Extract the (x, y) coordinate from the center of the cell holding the provided text.  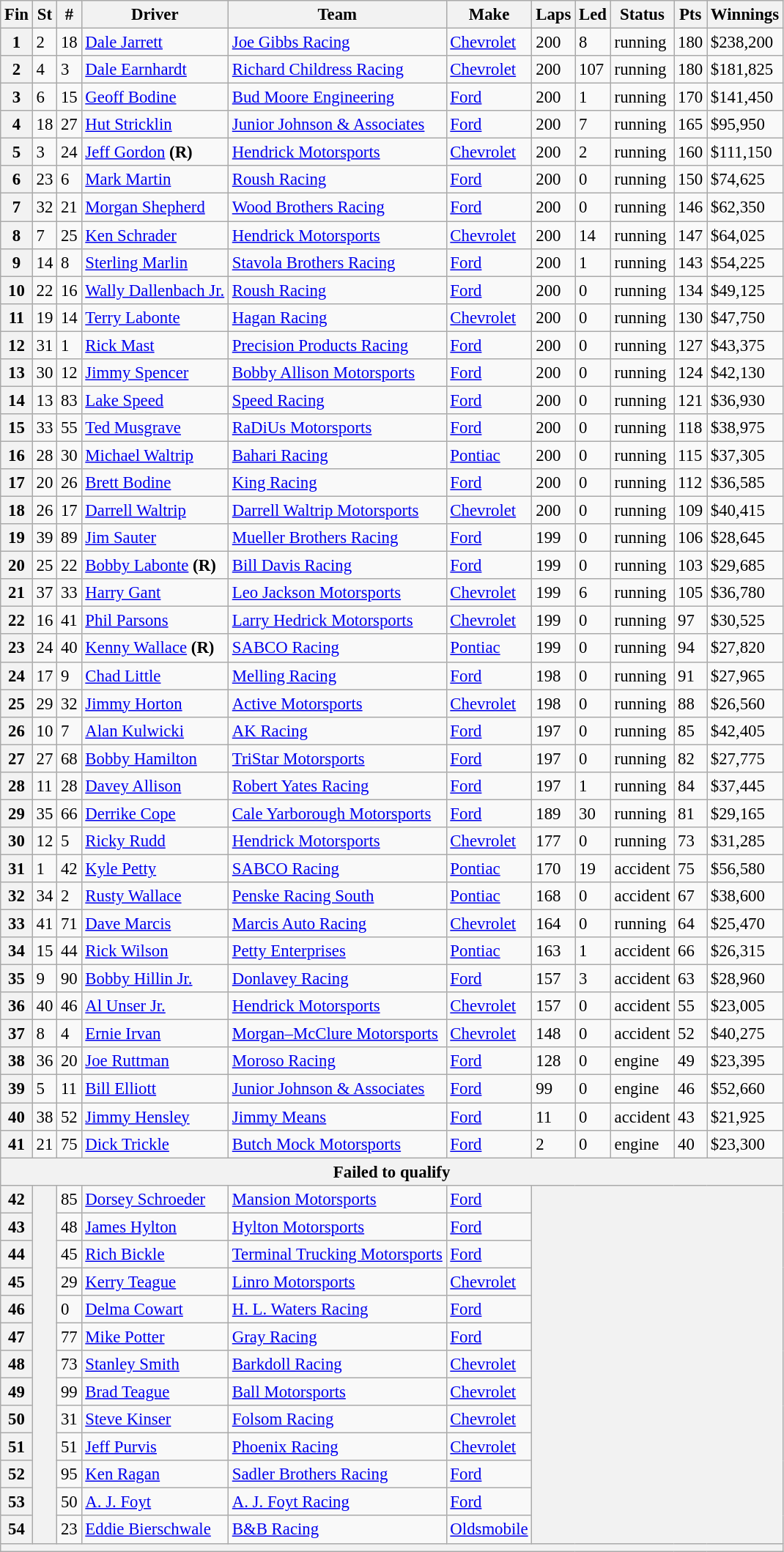
Rusty Wallace (155, 896)
Dave Marcis (155, 924)
Al Unser Jr. (155, 1006)
Derrike Cope (155, 813)
Bahari Racing (337, 455)
63 (690, 979)
189 (554, 813)
91 (690, 676)
Wally Dallenbach Jr. (155, 290)
A. J. Foyt (155, 1502)
$23,395 (745, 1062)
Ken Schrader (155, 235)
107 (593, 70)
Stavola Brothers Racing (337, 262)
Brett Bodine (155, 483)
Phoenix Racing (337, 1447)
Bill Davis Racing (337, 566)
AK Racing (337, 731)
Winnings (745, 15)
$56,580 (745, 868)
118 (690, 428)
$43,375 (745, 345)
$37,445 (745, 786)
127 (690, 345)
Rick Wilson (155, 951)
109 (690, 511)
$64,025 (745, 235)
Darrell Waltrip Motorsports (337, 511)
Linro Motorsports (337, 1282)
Sadler Brothers Racing (337, 1474)
Larry Hedrick Motorsports (337, 621)
$49,125 (745, 290)
Speed Racing (337, 400)
Morgan–McClure Motorsports (337, 1034)
$42,405 (745, 731)
Kenny Wallace (R) (155, 648)
$54,225 (745, 262)
81 (690, 813)
Mark Martin (155, 180)
Penske Racing South (337, 896)
St (44, 15)
$28,645 (745, 538)
147 (690, 235)
Sterling Marlin (155, 262)
Dale Earnhardt (155, 70)
$36,585 (745, 483)
Jimmy Spencer (155, 373)
Dale Jarrett (155, 43)
$21,925 (745, 1117)
Harry Gant (155, 593)
Moroso Racing (337, 1062)
Team (337, 15)
Kyle Petty (155, 868)
Chad Little (155, 676)
Marcis Auto Racing (337, 924)
$95,950 (745, 125)
Oldsmobile (489, 1530)
Mansion Motorsports (337, 1199)
$29,685 (745, 566)
Joe Ruttman (155, 1062)
Mike Potter (155, 1337)
Make (489, 15)
Steve Kinser (155, 1419)
Lake Speed (155, 400)
$52,660 (745, 1089)
$27,775 (745, 758)
$26,315 (745, 951)
84 (690, 786)
68 (69, 758)
Ball Motorsports (337, 1392)
130 (690, 317)
Barkdoll Racing (337, 1364)
Ken Ragan (155, 1474)
Alan Kulwicki (155, 731)
Led (593, 15)
Laps (554, 15)
Wood Brothers Racing (337, 207)
Jimmy Hensley (155, 1117)
A. J. Foyt Racing (337, 1502)
Precision Products Racing (337, 345)
Leo Jackson Motorsports (337, 593)
54 (17, 1530)
King Racing (337, 483)
124 (690, 373)
$238,200 (745, 43)
Petty Enterprises (337, 951)
$42,130 (745, 373)
Cale Yarborough Motorsports (337, 813)
Eddie Bierschwale (155, 1530)
115 (690, 455)
82 (690, 758)
Donlavey Racing (337, 979)
$37,305 (745, 455)
Morgan Shepherd (155, 207)
$40,275 (745, 1034)
Kerry Teague (155, 1282)
Bobby Hamilton (155, 758)
$111,150 (745, 152)
Brad Teague (155, 1392)
James Hylton (155, 1227)
Ernie Irvan (155, 1034)
112 (690, 483)
Michael Waltrip (155, 455)
Jeff Purvis (155, 1447)
106 (690, 538)
Mueller Brothers Racing (337, 538)
150 (690, 180)
160 (690, 152)
Terry Labonte (155, 317)
Bobby Labonte (R) (155, 566)
Jeff Gordon (R) (155, 152)
$26,560 (745, 703)
Jim Sauter (155, 538)
53 (17, 1502)
146 (690, 207)
$30,525 (745, 621)
$141,450 (745, 97)
$47,750 (745, 317)
97 (690, 621)
$36,930 (745, 400)
$27,820 (745, 648)
Gray Racing (337, 1337)
Davey Allison (155, 786)
$25,470 (745, 924)
Delma Cowart (155, 1309)
$36,780 (745, 593)
177 (554, 841)
Stanley Smith (155, 1364)
Bill Elliott (155, 1089)
Driver (155, 15)
121 (690, 400)
Darrell Waltrip (155, 511)
168 (554, 896)
105 (690, 593)
Dick Trickle (155, 1144)
95 (69, 1474)
71 (69, 924)
Jimmy Means (337, 1117)
Active Motorsports (337, 703)
Failed to qualify (392, 1172)
Robert Yates Racing (337, 786)
Butch Mock Motorsports (337, 1144)
89 (69, 538)
47 (17, 1337)
Hylton Motorsports (337, 1227)
Geoff Bodine (155, 97)
64 (690, 924)
$38,975 (745, 428)
103 (690, 566)
Hagan Racing (337, 317)
$28,960 (745, 979)
Ricky Rudd (155, 841)
H. L. Waters Racing (337, 1309)
90 (69, 979)
$31,285 (745, 841)
Bobby Hillin Jr. (155, 979)
$181,825 (745, 70)
$74,625 (745, 180)
$62,350 (745, 207)
Dorsey Schroeder (155, 1199)
77 (69, 1337)
128 (554, 1062)
Fin (17, 15)
Pts (690, 15)
$40,415 (745, 511)
Jimmy Horton (155, 703)
163 (554, 951)
$23,005 (745, 1006)
$38,600 (745, 896)
$29,165 (745, 813)
Melling Racing (337, 676)
164 (554, 924)
Folsom Racing (337, 1419)
Phil Parsons (155, 621)
Terminal Trucking Motorsports (337, 1254)
143 (690, 262)
Bobby Allison Motorsports (337, 373)
$27,965 (745, 676)
Richard Childress Racing (337, 70)
Rich Bickle (155, 1254)
88 (690, 703)
$23,300 (745, 1144)
94 (690, 648)
Rick Mast (155, 345)
Bud Moore Engineering (337, 97)
RaDiUs Motorsports (337, 428)
148 (554, 1034)
Hut Stricklin (155, 125)
# (69, 15)
Ted Musgrave (155, 428)
Joe Gibbs Racing (337, 43)
83 (69, 400)
134 (690, 290)
Status (642, 15)
TriStar Motorsports (337, 758)
165 (690, 125)
67 (690, 896)
B&B Racing (337, 1530)
